For the text-containing cell, return its midpoint in [X, Y] coordinate format. 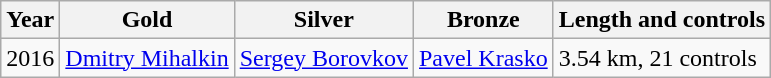
Sergey Borovkov [324, 58]
Year [30, 20]
Dmitry Mihalkin [147, 58]
Length and controls [662, 20]
3.54 km, 21 controls [662, 58]
Silver [324, 20]
Bronze [483, 20]
Gold [147, 20]
Pavel Krasko [483, 58]
2016 [30, 58]
